Pinpoint the cell where the given text exists, returning its (x, y) midpoint coordinate. 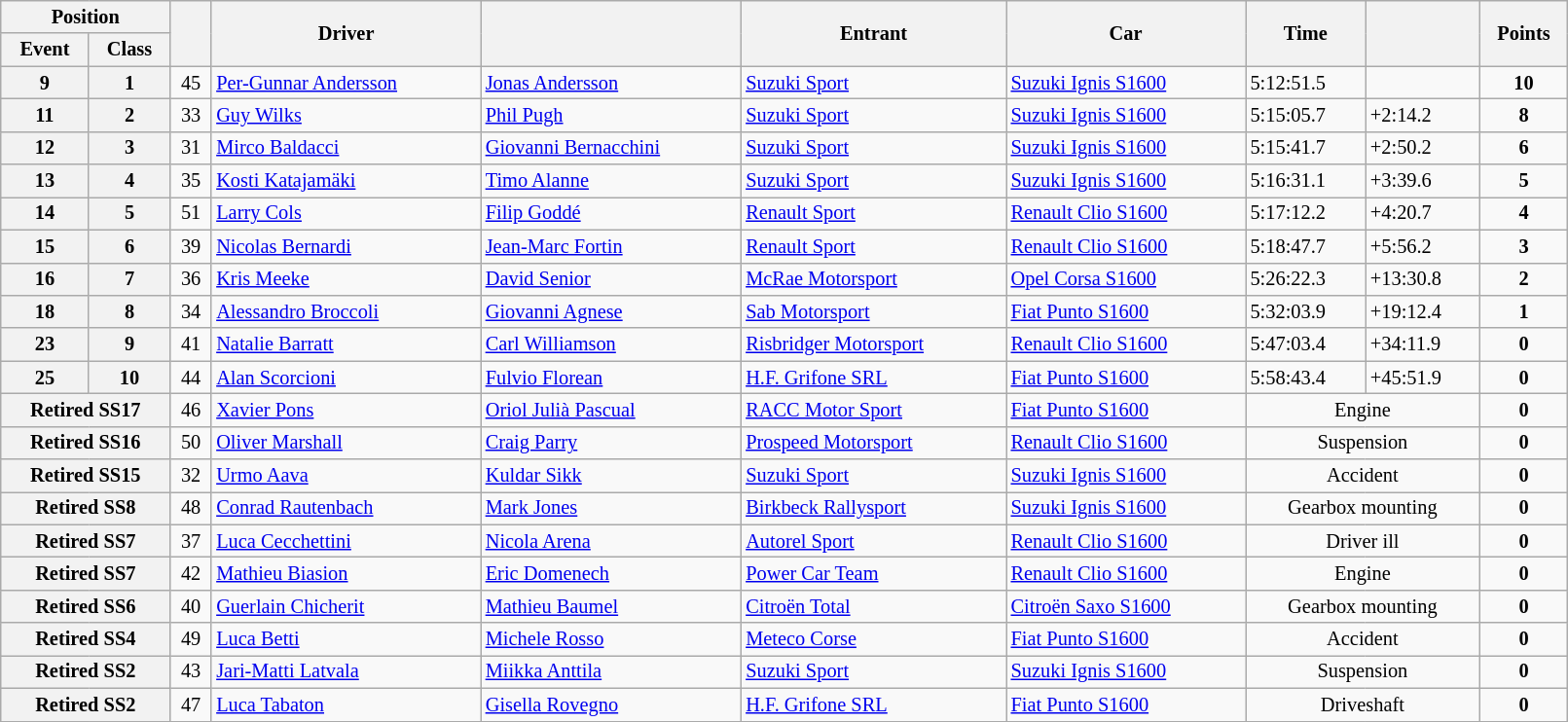
Retired SS15 (86, 476)
Kuldar Sikk (611, 476)
Larry Cols (346, 213)
+2:14.2 (1423, 115)
Carl Williamson (611, 344)
Birkbeck Rallysport (873, 508)
Filip Goddé (611, 213)
Risbridger Motorsport (873, 344)
16 (45, 279)
Fulvio Florean (611, 378)
Retired SS17 (86, 410)
Entrant (873, 33)
5:58:43.4 (1306, 378)
5:15:05.7 (1306, 115)
+34:11.9 (1423, 344)
Kosti Katajamäki (346, 181)
Driveshaft (1363, 704)
Jonas Andersson (611, 83)
39 (191, 246)
37 (191, 541)
Nicolas Bernardi (346, 246)
Nicola Arena (611, 541)
Eric Domenech (611, 573)
46 (191, 410)
Opel Corsa S1600 (1126, 279)
+4:20.7 (1423, 213)
14 (45, 213)
47 (191, 704)
Sab Motorsport (873, 311)
Meteco Corse (873, 639)
Conrad Rautenbach (346, 508)
Retired SS16 (86, 443)
7 (129, 279)
31 (191, 148)
Car (1126, 33)
+5:56.2 (1423, 246)
25 (45, 378)
5:12:51.5 (1306, 83)
23 (45, 344)
35 (191, 181)
41 (191, 344)
15 (45, 246)
12 (45, 148)
Oriol Julià Pascual (611, 410)
Natalie Barratt (346, 344)
Alessandro Broccoli (346, 311)
50 (191, 443)
Mirco Baldacci (346, 148)
Timo Alanne (611, 181)
+45:51.9 (1423, 378)
Craig Parry (611, 443)
Guy Wilks (346, 115)
McRae Motorsport (873, 279)
5:15:41.7 (1306, 148)
Phil Pugh (611, 115)
Jari-Matti Latvala (346, 671)
44 (191, 378)
+3:39.6 (1423, 181)
Driver (346, 33)
51 (191, 213)
34 (191, 311)
40 (191, 606)
Class (129, 50)
RACC Motor Sport (873, 410)
Michele Rosso (611, 639)
Xavier Pons (346, 410)
Mathieu Baumel (611, 606)
Points (1524, 33)
Alan Scorcioni (346, 378)
David Senior (611, 279)
Mathieu Biasion (346, 573)
Kris Meeke (346, 279)
5:16:31.1 (1306, 181)
Miikka Anttila (611, 671)
45 (191, 83)
43 (191, 671)
Per-Gunnar Andersson (346, 83)
Driver ill (1363, 541)
13 (45, 181)
Giovanni Agnese (611, 311)
Retired SS4 (86, 639)
5:26:22.3 (1306, 279)
Autorel Sport (873, 541)
33 (191, 115)
Retired SS8 (86, 508)
Oliver Marshall (346, 443)
18 (45, 311)
Citroën Total (873, 606)
Gisella Rovegno (611, 704)
48 (191, 508)
5:32:03.9 (1306, 311)
Luca Cecchettini (346, 541)
5:47:03.4 (1306, 344)
Luca Tabaton (346, 704)
Retired SS6 (86, 606)
36 (191, 279)
5:17:12.2 (1306, 213)
5:18:47.7 (1306, 246)
+2:50.2 (1423, 148)
Giovanni Bernacchini (611, 148)
11 (45, 115)
Mark Jones (611, 508)
49 (191, 639)
+13:30.8 (1423, 279)
Guerlain Chicherit (346, 606)
+19:12.4 (1423, 311)
Prospeed Motorsport (873, 443)
32 (191, 476)
Citroën Saxo S1600 (1126, 606)
42 (191, 573)
Position (86, 17)
Power Car Team (873, 573)
Time (1306, 33)
Jean-Marc Fortin (611, 246)
Luca Betti (346, 639)
Event (45, 50)
Urmo Aava (346, 476)
